Find where the given text appears and provide that cell's center as [X, Y] coordinate. 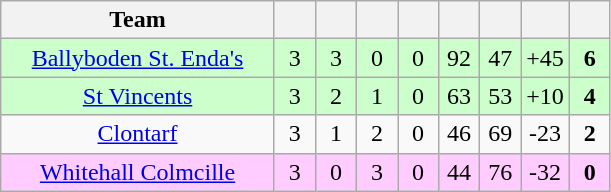
+45 [546, 58]
Clontarf [138, 134]
Whitehall Colmcille [138, 172]
44 [460, 172]
-32 [546, 172]
4 [590, 96]
Team [138, 20]
Ballyboden St. Enda's [138, 58]
St Vincents [138, 96]
+10 [546, 96]
53 [500, 96]
92 [460, 58]
69 [500, 134]
63 [460, 96]
47 [500, 58]
6 [590, 58]
-23 [546, 134]
46 [460, 134]
76 [500, 172]
